Return the (X, Y) coordinate for the center point of the cell that contains the specified text.  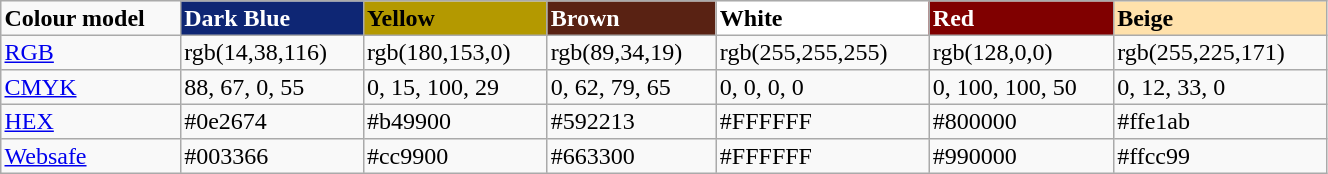
HEX (91, 121)
#ffcc99 (1220, 156)
rgb(180,153,0) (455, 52)
rgb(255,255,255) (822, 52)
Dark Blue (272, 18)
0, 0, 0, 0 (822, 87)
White (822, 18)
Colour model (91, 18)
Websafe (91, 156)
#cc9900 (455, 156)
0, 62, 79, 65 (632, 87)
0, 12, 33, 0 (1220, 87)
0, 15, 100, 29 (455, 87)
rgb(128,0,0) (1021, 52)
#0e2674 (272, 121)
Brown (632, 18)
Beige (1220, 18)
#b49900 (455, 121)
RGB (91, 52)
#800000 (1021, 121)
Yellow (455, 18)
#663300 (632, 156)
0, 100, 100, 50 (1021, 87)
#592213 (632, 121)
Red (1021, 18)
#003366 (272, 156)
CMYK (91, 87)
rgb(89,34,19) (632, 52)
#ffe1ab (1220, 121)
rgb(14,38,116) (272, 52)
88, 67, 0, 55 (272, 87)
rgb(255,225,171) (1220, 52)
#990000 (1021, 156)
